For the text-containing cell, return its midpoint in (X, Y) coordinate format. 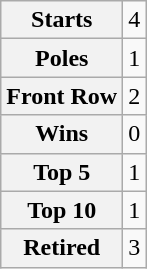
4 (134, 20)
Starts (62, 20)
Poles (62, 58)
2 (134, 96)
0 (134, 134)
Retired (62, 248)
Wins (62, 134)
3 (134, 248)
Front Row (62, 96)
Top 10 (62, 210)
Top 5 (62, 172)
